From the cell containing the given text, extract its center point as [x, y] coordinate. 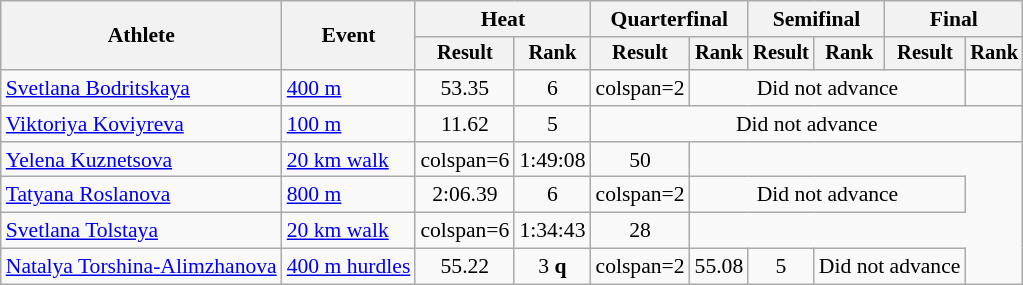
Natalya Torshina-Alimzhanova [142, 267]
50 [640, 160]
Event [349, 36]
53.35 [464, 88]
100 m [349, 124]
Quarterfinal [670, 19]
1:34:43 [552, 231]
Athlete [142, 36]
11.62 [464, 124]
Svetlana Tolstaya [142, 231]
800 m [349, 195]
55.08 [720, 267]
1:49:08 [552, 160]
Heat [502, 19]
2:06.39 [464, 195]
Yelena Kuznetsova [142, 160]
Tatyana Roslanova [142, 195]
Viktoriya Koviyreva [142, 124]
Final [954, 19]
400 m [349, 88]
Svetlana Bodritskaya [142, 88]
Semifinal [816, 19]
3 q [552, 267]
28 [640, 231]
55.22 [464, 267]
400 m hurdles [349, 267]
